Locate the cell with the specified text and output its (x, y) center coordinate. 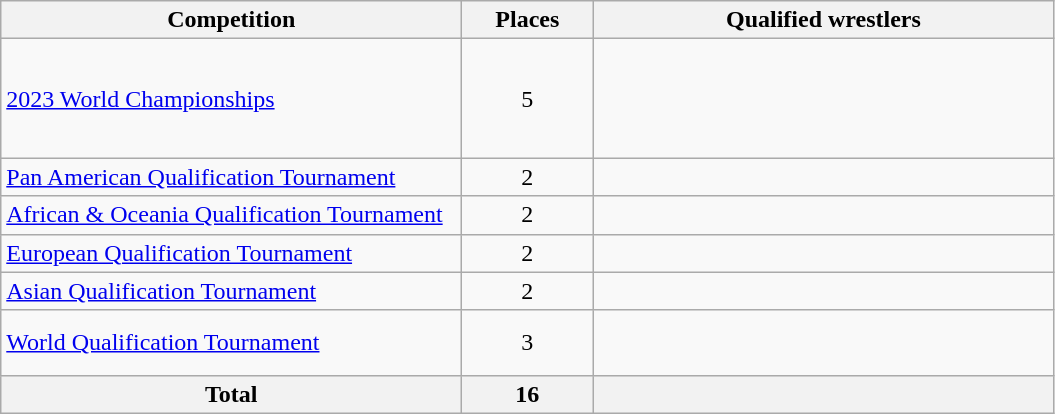
Pan American Qualification Tournament (232, 177)
African & Oceania Qualification Tournament (232, 215)
Places (528, 20)
Competition (232, 20)
3 (528, 342)
5 (528, 98)
Asian Qualification Tournament (232, 291)
2023 World Championships (232, 98)
16 (528, 394)
Total (232, 394)
European Qualification Tournament (232, 253)
Qualified wrestlers (824, 20)
World Qualification Tournament (232, 342)
